Capture the cell that displays the provided text and extract its (x, y) central coordinate. 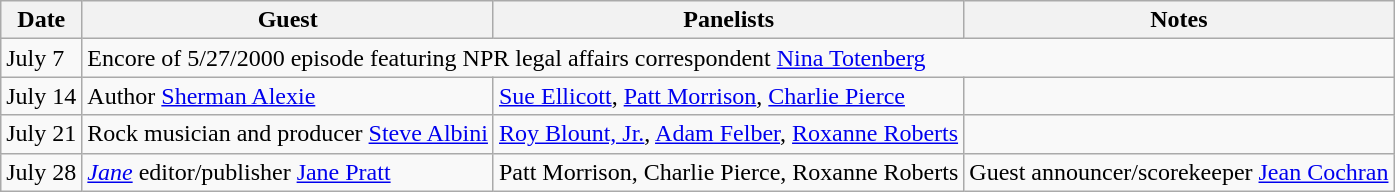
Sue Ellicott, Patt Morrison, Charlie Pierce (728, 96)
Patt Morrison, Charlie Pierce, Roxanne Roberts (728, 172)
Notes (1179, 20)
Date (42, 20)
July 21 (42, 134)
Roy Blount, Jr., Adam Felber, Roxanne Roberts (728, 134)
Jane editor/publisher Jane Pratt (288, 172)
Rock musician and producer Steve Albini (288, 134)
Guest (288, 20)
July 7 (42, 58)
July 28 (42, 172)
Panelists (728, 20)
Encore of 5/27/2000 episode featuring NPR legal affairs correspondent Nina Totenberg (738, 58)
Guest announcer/scorekeeper Jean Cochran (1179, 172)
Author Sherman Alexie (288, 96)
July 14 (42, 96)
